Identify which cell holds the provided text, then report its (x, y) central coordinate. 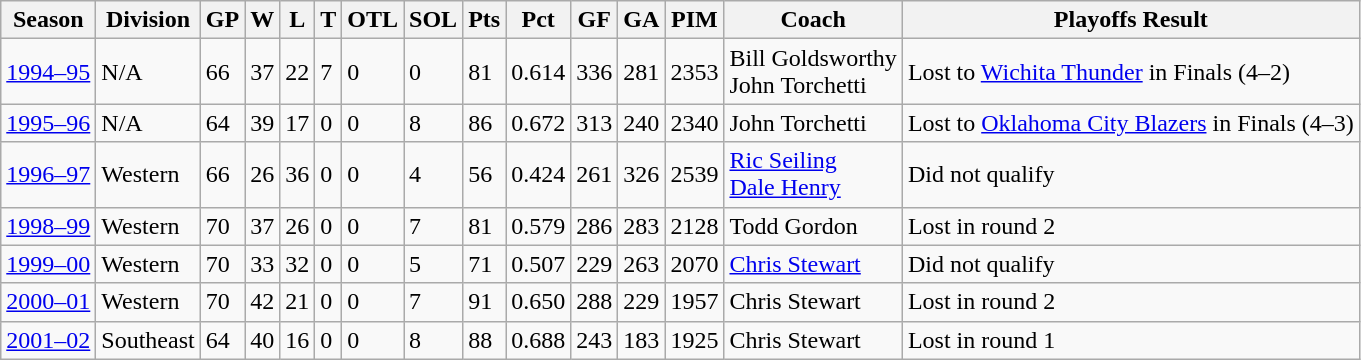
Playoffs Result (1130, 20)
2128 (694, 226)
Pts (484, 20)
1995–96 (48, 123)
286 (594, 226)
L (298, 20)
Lost to Oklahoma City Blazers in Finals (4–3) (1130, 123)
17 (298, 123)
0.650 (538, 302)
32 (298, 264)
1999–00 (48, 264)
240 (642, 123)
1925 (694, 340)
42 (262, 302)
SOL (434, 20)
33 (262, 264)
2340 (694, 123)
Division (148, 20)
281 (642, 72)
0.579 (538, 226)
39 (262, 123)
OTL (373, 20)
56 (484, 174)
Lost in round 1 (1130, 340)
PIM (694, 20)
88 (484, 340)
2353 (694, 72)
2070 (694, 264)
71 (484, 264)
John Torchetti (813, 123)
1994–95 (48, 72)
5 (434, 264)
1957 (694, 302)
Pct (538, 20)
0.424 (538, 174)
36 (298, 174)
1996–97 (48, 174)
2001–02 (48, 340)
W (262, 20)
T (328, 20)
183 (642, 340)
Season (48, 20)
336 (594, 72)
Southeast (148, 340)
GF (594, 20)
2539 (694, 174)
283 (642, 226)
Bill GoldsworthyJohn Torchetti (813, 72)
Lost to Wichita Thunder in Finals (4–2) (1130, 72)
Coach (813, 20)
91 (484, 302)
86 (484, 123)
288 (594, 302)
40 (262, 340)
261 (594, 174)
1998–99 (48, 226)
0.507 (538, 264)
0.688 (538, 340)
16 (298, 340)
263 (642, 264)
GP (222, 20)
22 (298, 72)
Todd Gordon (813, 226)
313 (594, 123)
326 (642, 174)
4 (434, 174)
Ric SeilingDale Henry (813, 174)
GA (642, 20)
2000–01 (48, 302)
0.614 (538, 72)
21 (298, 302)
0.672 (538, 123)
243 (594, 340)
